For the text-containing cell, return its midpoint in [x, y] coordinate format. 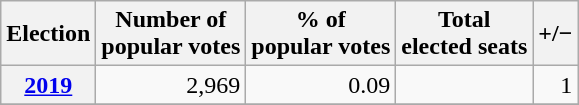
Totalelected seats [464, 34]
+/− [556, 34]
Election [48, 34]
0.09 [321, 85]
% ofpopular votes [321, 34]
Number ofpopular votes [171, 34]
2019 [48, 85]
2,969 [171, 85]
1 [556, 85]
